For the text-containing cell, return its midpoint in [x, y] coordinate format. 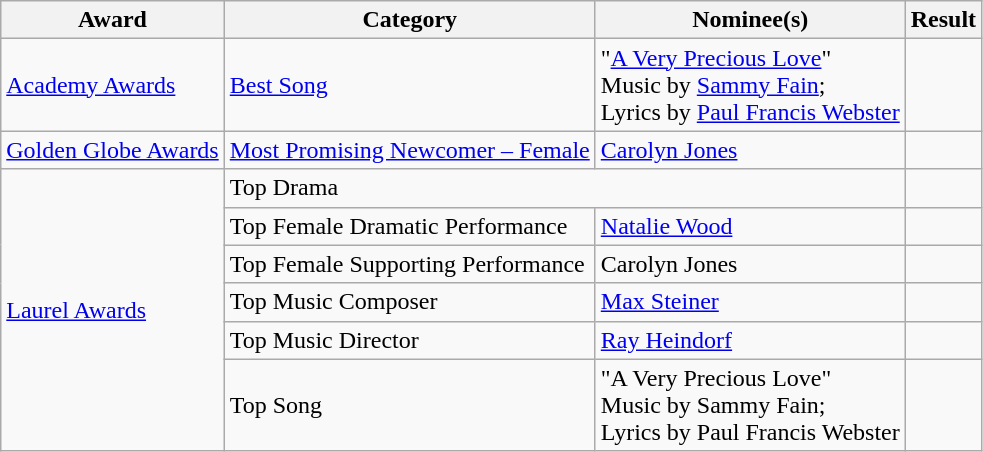
Ray Heindorf [750, 340]
Natalie Wood [750, 226]
Top Female Dramatic Performance [410, 226]
Laurel Awards [113, 310]
Top Song [410, 405]
Result [943, 20]
Category [410, 20]
Max Steiner [750, 302]
Academy Awards [113, 85]
Top Drama [564, 188]
Top Music Composer [410, 302]
Top Female Supporting Performance [410, 264]
Golden Globe Awards [113, 150]
Nominee(s) [750, 20]
Best Song [410, 85]
Most Promising Newcomer – Female [410, 150]
Award [113, 20]
Top Music Director [410, 340]
